Identify which cell holds the provided text, then report its (x, y) central coordinate. 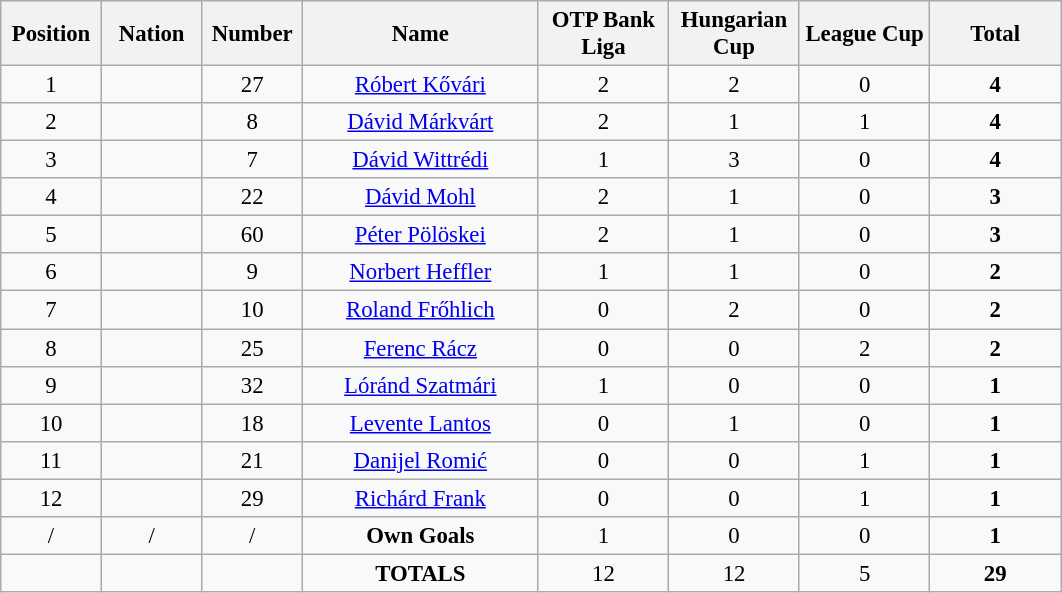
Richárd Frank (421, 498)
Dávid Márkvárt (421, 122)
Norbert Heffler (421, 273)
18 (252, 423)
Nation (152, 34)
25 (252, 348)
27 (252, 85)
6 (52, 273)
Number (252, 34)
TOTALS (421, 573)
League Cup (864, 34)
11 (52, 460)
Ferenc Rácz (421, 348)
21 (252, 460)
Roland Frőhlich (421, 310)
Dávid Mohl (421, 197)
60 (252, 235)
OTP Bank Liga (604, 34)
Róbert Kővári (421, 85)
Own Goals (421, 536)
Péter Pölöskei (421, 235)
Dávid Wittrédi (421, 160)
32 (252, 385)
Hungarian Cup (734, 34)
22 (252, 197)
Danijel Romić (421, 460)
Levente Lantos (421, 423)
Position (52, 34)
Name (421, 34)
Total (996, 34)
Lóránd Szatmári (421, 385)
